Capture the cell that displays the provided text and extract its [x, y] central coordinate. 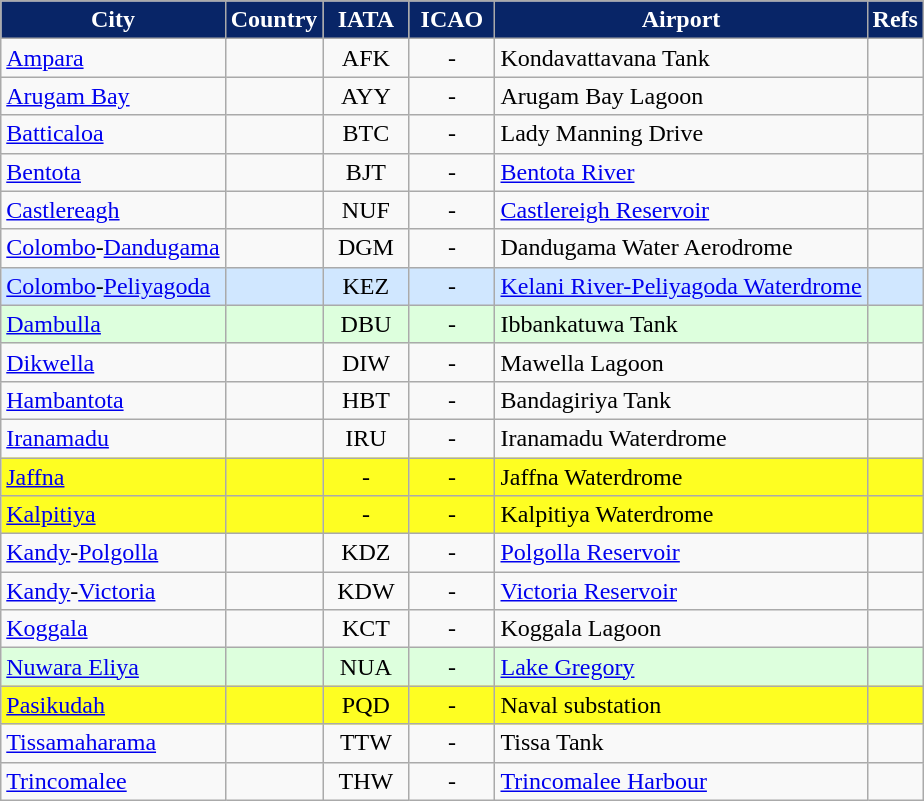
Castlereigh Reservoir [681, 210]
Polgolla Reservoir [681, 553]
Arugam Bay Lagoon [681, 96]
Dandugama Water Aerodrome [681, 248]
Kalpitiya Waterdrome [681, 515]
AYY [366, 96]
BTC [366, 134]
Naval substation [681, 705]
Bentota [113, 172]
Kelani River-Peliyagoda Waterdrome [681, 286]
ICAO [452, 20]
Kalpitiya [113, 515]
Dambulla [113, 324]
Colombo-Peliyagoda [113, 286]
Tissamaharama [113, 743]
HBT [366, 400]
NUF [366, 210]
Castlereagh [113, 210]
Kandy-Victoria [113, 591]
PQD [366, 705]
Airport [681, 20]
Hambantota [113, 400]
Bandagiriya Tank [681, 400]
IATA [366, 20]
Trincomalee Harbour [681, 781]
Refs [895, 20]
Lady Manning Drive [681, 134]
KDW [366, 591]
DBU [366, 324]
Arugam Bay [113, 96]
BJT [366, 172]
Trincomalee [113, 781]
Country [274, 20]
Mawella Lagoon [681, 362]
Tissa Tank [681, 743]
Koggala [113, 629]
Kandy-Polgolla [113, 553]
Jaffna Waterdrome [681, 477]
Koggala Lagoon [681, 629]
Victoria Reservoir [681, 591]
Kondavattavana Tank [681, 58]
DIW [366, 362]
Lake Gregory [681, 667]
Pasikudah [113, 705]
AFK [366, 58]
Nuwara Eliya [113, 667]
Batticaloa [113, 134]
Iranamadu Waterdrome [681, 438]
Bentota River [681, 172]
KEZ [366, 286]
IRU [366, 438]
KCT [366, 629]
NUA [366, 667]
DGM [366, 248]
Dikwella [113, 362]
THW [366, 781]
TTW [366, 743]
City [113, 20]
Jaffna [113, 477]
KDZ [366, 553]
Ibbankatuwa Tank [681, 324]
Colombo-Dandugama [113, 248]
Ampara [113, 58]
Iranamadu [113, 438]
